Determine the (X, Y) coordinate at the center of the cell enclosing the given text.  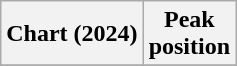
Peakposition (189, 34)
Chart (2024) (72, 34)
